From the cell containing the given text, extract its center point as (x, y) coordinate. 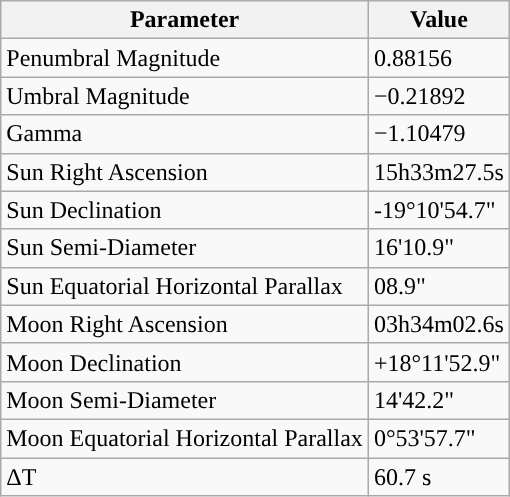
−1.10479 (438, 134)
Sun Equatorial Horizontal Parallax (185, 286)
0.88156 (438, 58)
Moon Declination (185, 362)
Parameter (185, 20)
Penumbral Magnitude (185, 58)
+18°11'52.9" (438, 362)
Sun Semi-Diameter (185, 248)
14'42.2" (438, 400)
Moon Semi-Diameter (185, 400)
Sun Right Ascension (185, 172)
Value (438, 20)
−0.21892 (438, 96)
-19°10'54.7" (438, 210)
Gamma (185, 134)
15h33m27.5s (438, 172)
Umbral Magnitude (185, 96)
Moon Right Ascension (185, 324)
60.7 s (438, 477)
0°53'57.7" (438, 438)
03h34m02.6s (438, 324)
ΔT (185, 477)
08.9" (438, 286)
16'10.9" (438, 248)
Moon Equatorial Horizontal Parallax (185, 438)
Sun Declination (185, 210)
